Provide the (X, Y) coordinate of the cell's center where the given text is located.  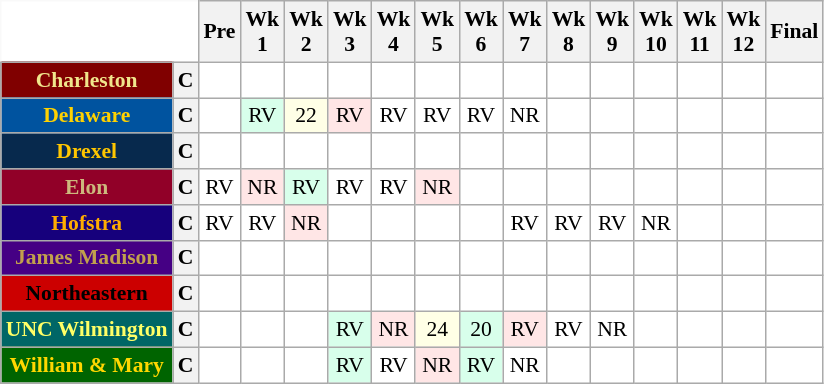
Wk10 (656, 32)
UNC Wilmington (87, 330)
Charleston (87, 80)
James Madison (87, 258)
Northeastern (87, 294)
Wk12 (744, 32)
Delaware (87, 116)
Wk5 (437, 32)
24 (437, 330)
Pre (219, 32)
Wk7 (525, 32)
Wk9 (612, 32)
Drexel (87, 152)
Elon (87, 187)
22 (306, 116)
Wk11 (700, 32)
Final (794, 32)
Wk4 (394, 32)
William & Mary (87, 365)
Hofstra (87, 223)
Wk2 (306, 32)
Wk6 (481, 32)
Wk3 (350, 32)
20 (481, 330)
Wk1 (262, 32)
Wk8 (569, 32)
